Output the [X, Y] coordinate of the center of the cell containing the given text.  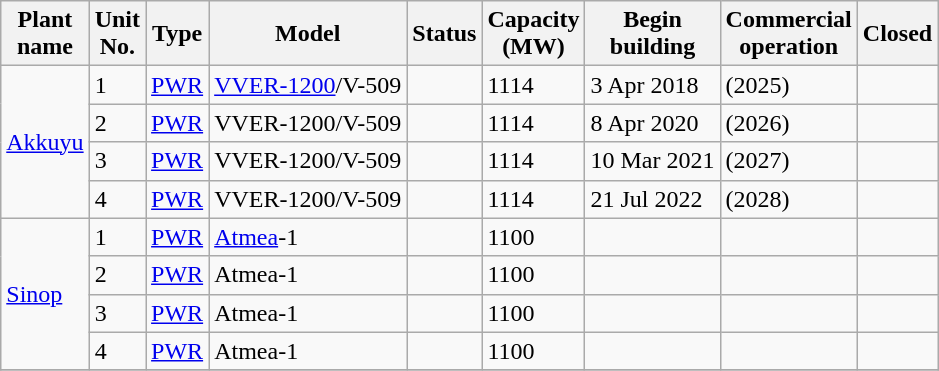
Plantname [45, 34]
(2025) [788, 85]
10 Mar 2021 [652, 161]
21 Jul 2022 [652, 199]
(2026) [788, 123]
Sinop [45, 294]
Type [178, 34]
8 Apr 2020 [652, 123]
Closed [897, 34]
(2027) [788, 161]
Model [308, 34]
Status [444, 34]
UnitNo. [117, 34]
Beginbuilding [652, 34]
(2028) [788, 199]
Commercialoperation [788, 34]
Akkuyu [45, 142]
Capacity(MW) [534, 34]
3 Apr 2018 [652, 85]
